Determine the [x, y] coordinate at the center of the cell enclosing the given text.  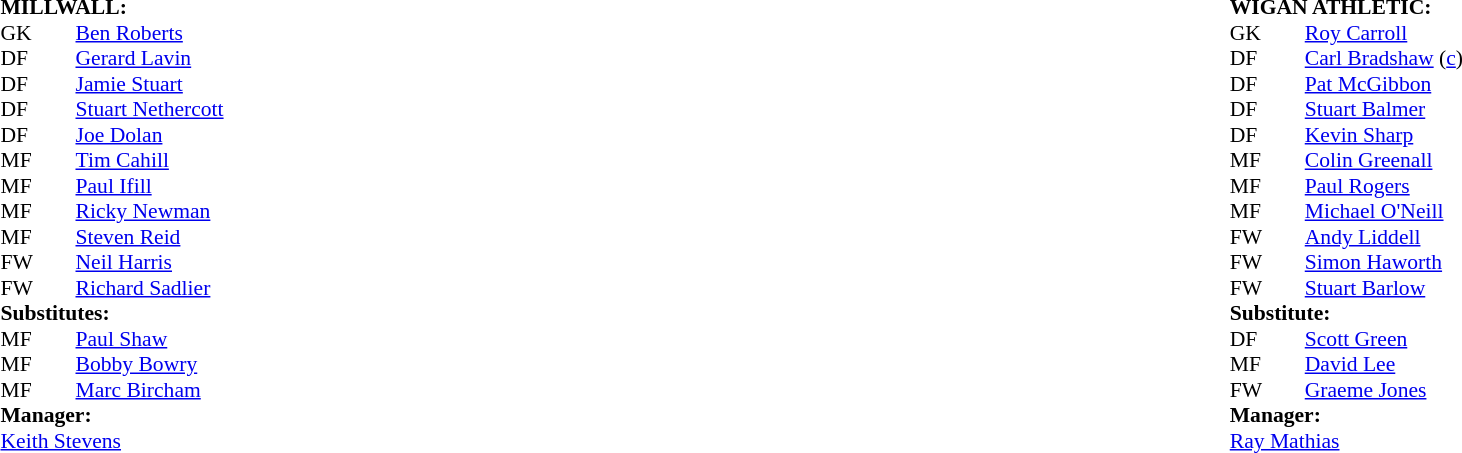
Stuart Nethercott [226, 109]
Richard Sadlier [226, 288]
Paul Shaw [226, 339]
Substitutes: [188, 313]
Steven Reid [226, 237]
Tim Cahill [226, 161]
Joe Dolan [226, 135]
Jamie Stuart [226, 84]
Gerard Lavin [226, 59]
Marc Bircham [226, 390]
Ricky Newman [226, 211]
Ben Roberts [226, 33]
Neil Harris [226, 263]
Paul Ifill [226, 186]
Bobby Bowry [226, 365]
Manager: [188, 415]
